Capture the cell that displays the provided text and extract its [X, Y] central coordinate. 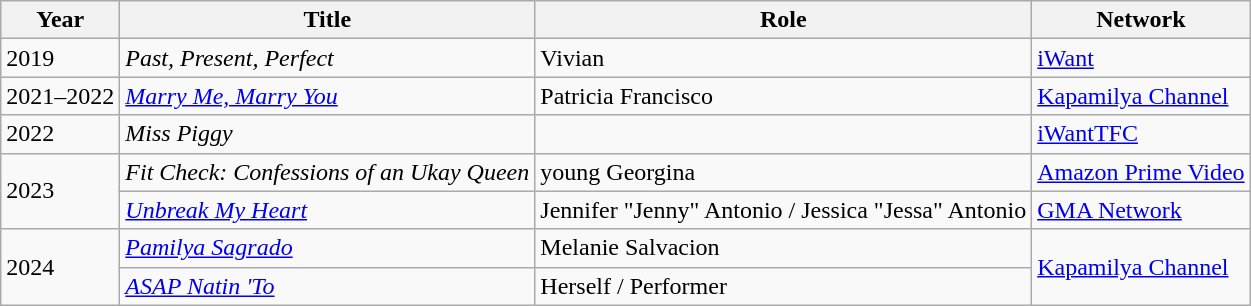
Jennifer "Jenny" Antonio / Jessica "Jessa" Antonio [784, 210]
Vivian [784, 58]
Past, Present, Perfect [328, 58]
Pamilya Sagrado [328, 248]
Amazon Prime Video [1141, 172]
2023 [60, 191]
Marry Me, Marry You [328, 96]
iWantTFC [1141, 134]
2021–2022 [60, 96]
2024 [60, 267]
Title [328, 20]
Unbreak My Heart [328, 210]
young Georgina [784, 172]
ASAP Natin 'To [328, 286]
Network [1141, 20]
2019 [60, 58]
Role [784, 20]
GMA Network [1141, 210]
Melanie Salvacion [784, 248]
Fit Check: Confessions of an Ukay Queen [328, 172]
Patricia Francisco [784, 96]
Miss Piggy [328, 134]
Year [60, 20]
Herself / Performer [784, 286]
iWant [1141, 58]
2022 [60, 134]
